Find where the given text appears and provide that cell's center as (x, y) coordinate. 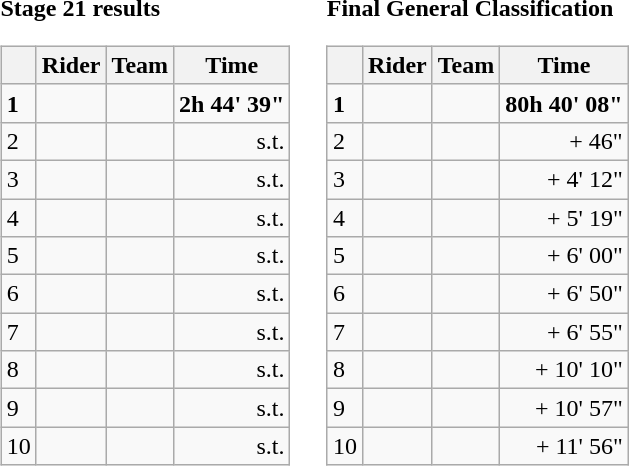
80h 40' 08" (564, 103)
+ 5' 19" (564, 217)
+ 11' 56" (564, 446)
+ 10' 57" (564, 408)
+ 4' 12" (564, 179)
+ 6' 00" (564, 256)
+ 46" (564, 141)
+ 10' 10" (564, 370)
+ 6' 55" (564, 332)
2h 44' 39" (232, 103)
+ 6' 50" (564, 294)
